Output the (x, y) coordinate of the center of the cell containing the given text.  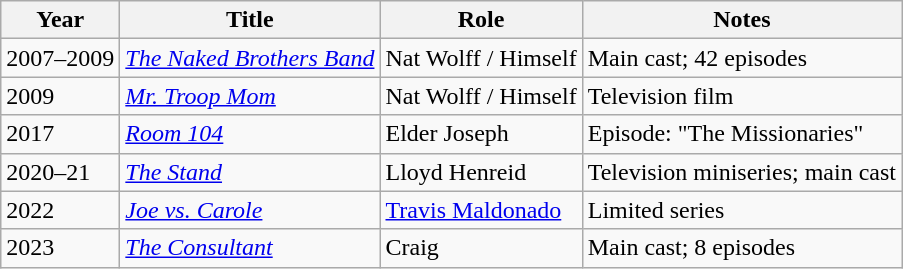
2023 (60, 248)
Craig (481, 248)
The Stand (250, 172)
Main cast; 8 episodes (742, 248)
The Consultant (250, 248)
Television film (742, 96)
Notes (742, 20)
Year (60, 20)
Main cast; 42 episodes (742, 58)
Title (250, 20)
Mr. Troop Mom (250, 96)
Joe vs. Carole (250, 210)
2017 (60, 134)
Travis Maldonado (481, 210)
2020–21 (60, 172)
Lloyd Henreid (481, 172)
Television miniseries; main cast (742, 172)
Room 104 (250, 134)
Role (481, 20)
2009 (60, 96)
Elder Joseph (481, 134)
2022 (60, 210)
Episode: "The Missionaries" (742, 134)
The Naked Brothers Band (250, 58)
Limited series (742, 210)
2007–2009 (60, 58)
